Return [X, Y] of the center of cell containing provided text 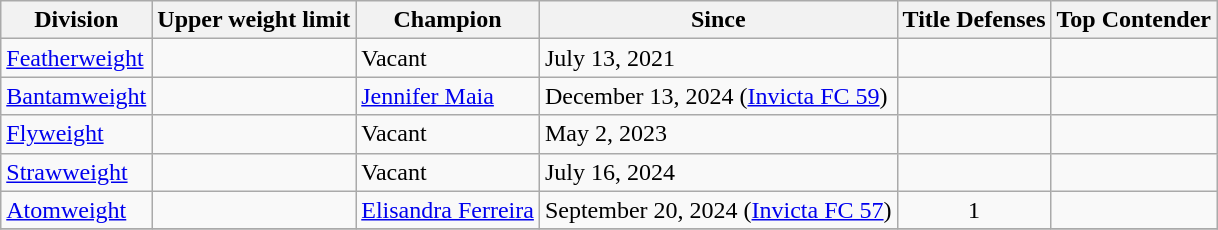
Flyweight [76, 134]
July 13, 2021 [718, 58]
December 13, 2024 (Invicta FC 59) [718, 96]
July 16, 2024 [718, 172]
1 [974, 210]
September 20, 2024 (Invicta FC 57) [718, 210]
Title Defenses [974, 20]
Top Contender [1134, 20]
May 2, 2023 [718, 134]
Since [718, 20]
Atomweight [76, 210]
Jennifer Maia [448, 96]
Elisandra Ferreira [448, 210]
Bantamweight [76, 96]
Division [76, 20]
Strawweight [76, 172]
Upper weight limit [254, 20]
Featherweight [76, 58]
Champion [448, 20]
